Provide the [x, y] coordinate of the cell's center where the given text is located.  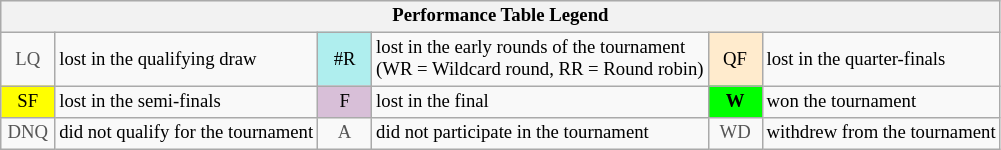
lost in the semi-finals [186, 102]
Performance Table Legend [500, 16]
did not participate in the tournament [540, 134]
did not qualify for the tournament [186, 134]
WD [735, 134]
F [345, 102]
lost in the early rounds of the tournament(WR = Wildcard round, RR = Round robin) [540, 60]
DNQ [28, 134]
lost in the final [540, 102]
#R [345, 60]
QF [735, 60]
lost in the qualifying draw [186, 60]
A [345, 134]
LQ [28, 60]
won the tournament [881, 102]
lost in the quarter-finals [881, 60]
W [735, 102]
SF [28, 102]
withdrew from the tournament [881, 134]
